From the cell containing the given text, extract its center point as [X, Y] coordinate. 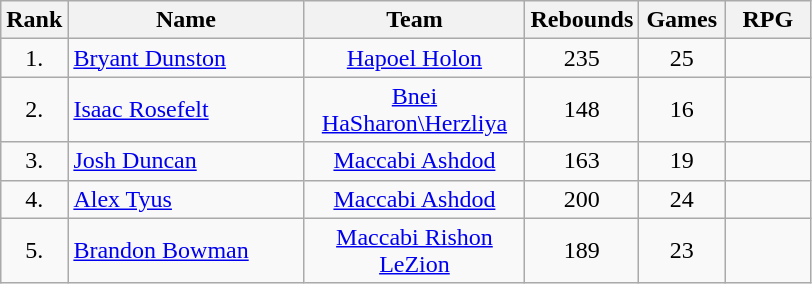
Alex Tyus [186, 199]
Maccabi Rishon LeZion [414, 250]
24 [682, 199]
Hapoel Holon [414, 58]
19 [682, 161]
RPG [768, 20]
Team [414, 20]
Bnei HaSharon\Herzliya [414, 110]
4. [34, 199]
Josh Duncan [186, 161]
Bryant Dunston [186, 58]
3. [34, 161]
1. [34, 58]
2. [34, 110]
235 [582, 58]
163 [582, 161]
25 [682, 58]
Brandon Bowman [186, 250]
Games [682, 20]
148 [582, 110]
189 [582, 250]
Rebounds [582, 20]
5. [34, 250]
200 [582, 199]
Rank [34, 20]
16 [682, 110]
23 [682, 250]
Isaac Rosefelt [186, 110]
Name [186, 20]
